Extract the [X, Y] coordinate from the center of the cell holding the provided text.  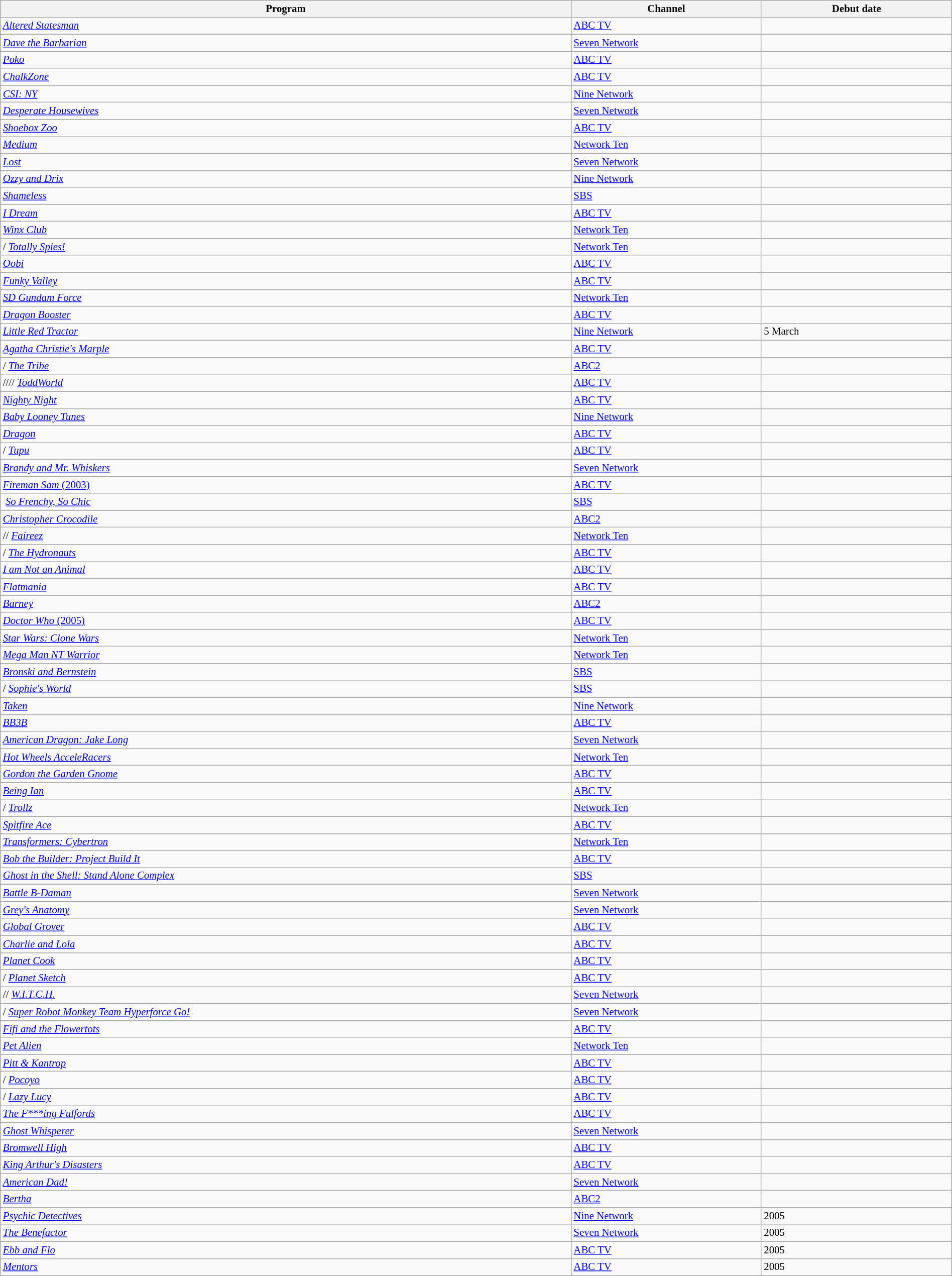
/ Tupu [286, 451]
Dragon Booster [286, 315]
The Benefactor [286, 1233]
Mentors [286, 1267]
Bronski and Bernstein [286, 672]
Christopher Crocodile [286, 519]
/ Totally Spies! [286, 247]
Charlie and Lola [286, 944]
BB3B [286, 723]
Fireman Sam (2003) [286, 485]
Bertha [286, 1199]
Altered Statesman [286, 26]
Oobi [286, 264]
Poko [286, 60]
Taken [286, 706]
Battle B-Daman [286, 893]
// Faireez [286, 536]
Pitt & Kantrop [286, 1063]
/ Super Robot Monkey Team Hyperforce Go! [286, 1012]
I am Not an Animal [286, 570]
Hot Wheels AcceleRacers [286, 757]
Bob the Builder: Project Build It [286, 859]
Medium [286, 145]
Psychic Detectives [286, 1216]
Debut date [857, 9]
Pet Alien [286, 1046]
Agatha Christie's Marple [286, 349]
/ Trollz [286, 808]
Shoebox Zoo [286, 128]
Brandy and Mr. Whiskers [286, 468]
Transformers: Cybertron [286, 842]
//// ToddWorld [286, 383]
Funky Valley [286, 281]
American Dragon: Jake Long [286, 740]
Shameless [286, 196]
Channel [666, 9]
Mega Man NT Warrior [286, 655]
CSI: NY [286, 94]
Ebb and Flo [286, 1250]
So Frenchy, So Chic [286, 502]
Star Wars: Clone Wars [286, 638]
Barney [286, 604]
Grey's Anatomy [286, 910]
Ghost Whisperer [286, 1131]
Ozzy and Drix [286, 179]
/ The Hydronauts [286, 553]
5 March [857, 332]
Planet Cook [286, 961]
/ Planet Sketch [286, 978]
SD Gundam Force [286, 298]
/ Lazy Lucy [286, 1097]
Dragon [286, 434]
/ The Tribe [286, 366]
I Dream [286, 213]
The F***ing Fulfords [286, 1114]
ChalkZone [286, 77]
Desperate Housewives [286, 111]
Flatmania [286, 587]
Global Grover [286, 927]
/ Pocoyo [286, 1080]
Doctor Who (2005) [286, 621]
/ Sophie's World [286, 689]
Little Red Tractor [286, 332]
Lost [286, 162]
American Dad! [286, 1182]
// W.I.T.C.H. [286, 995]
Nighty Night [286, 400]
Baby Looney Tunes [286, 417]
Fifi and the Flowertots [286, 1029]
Ghost in the Shell: Stand Alone Complex [286, 876]
Gordon the Garden Gnome [286, 774]
Winx Club [286, 230]
King Arthur's Disasters [286, 1165]
Spitfire Ace [286, 825]
Program [286, 9]
Bromwell High [286, 1148]
Being Ian [286, 791]
Dave the Barbarian [286, 43]
